For the text-containing cell, return its midpoint in (X, Y) coordinate format. 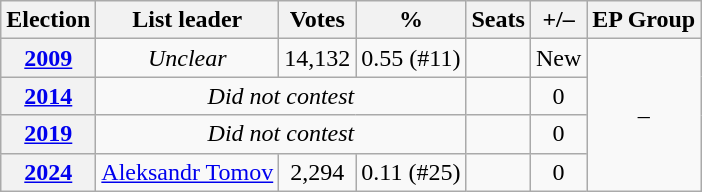
2019 (48, 134)
2009 (48, 58)
Votes (318, 20)
+/– (558, 20)
Unclear (188, 58)
– (644, 115)
0.11 (#25) (411, 172)
EP Group (644, 20)
2,294 (318, 172)
% (411, 20)
14,132 (318, 58)
Seats (498, 20)
New (558, 58)
List leader (188, 20)
2014 (48, 96)
0.55 (#11) (411, 58)
Aleksandr Tomov (188, 172)
Election (48, 20)
2024 (48, 172)
